Scan for the cell matching the given text and deliver its (x, y) coordinate at center. 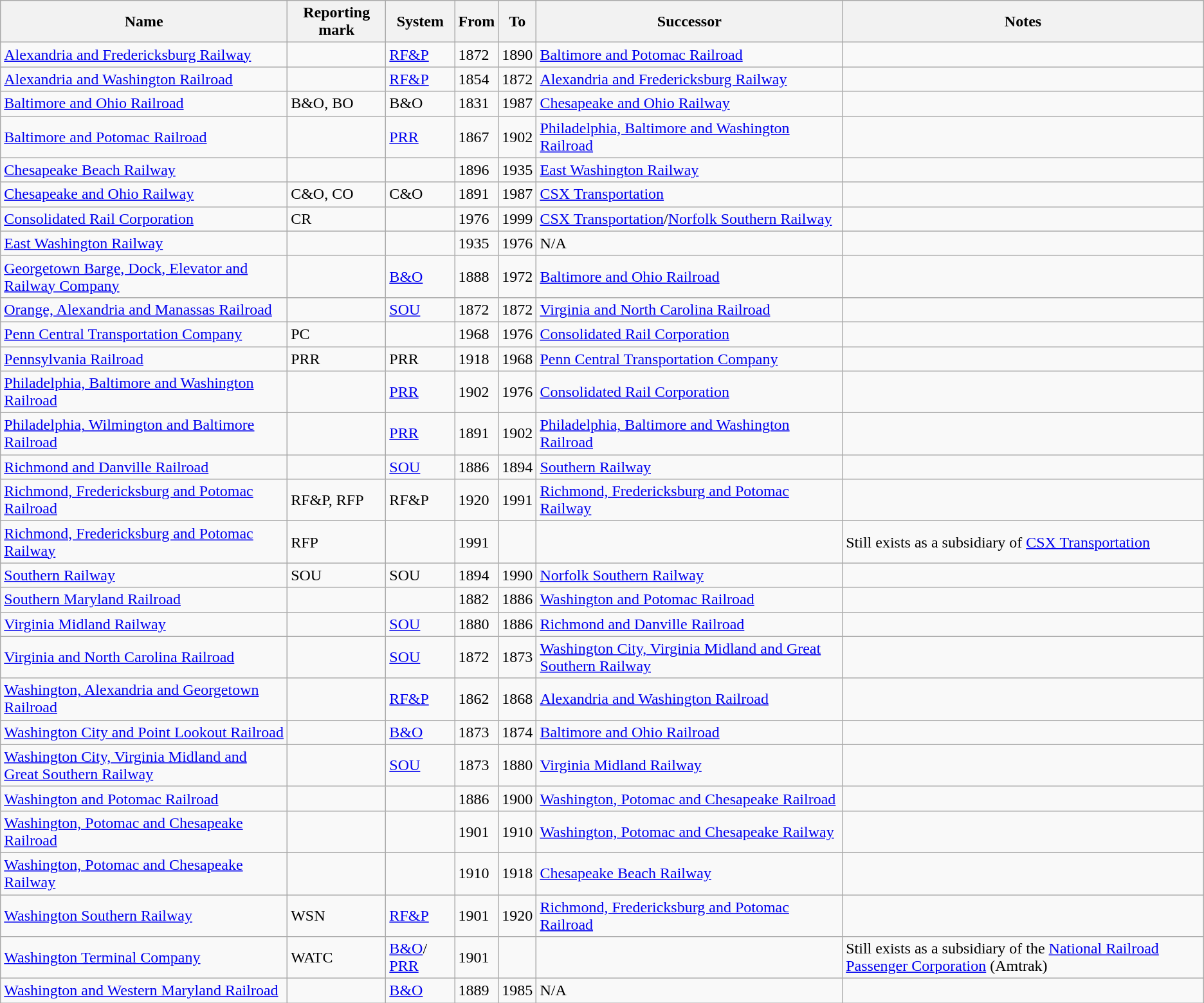
PC (337, 334)
1868 (517, 699)
Still exists as a subsidiary of the National Railroad Passenger Corporation (Amtrak) (1023, 957)
Norfolk Southern Railway (689, 575)
1882 (477, 600)
C&O (421, 194)
Washington and Western Maryland Railroad (144, 991)
1972 (517, 277)
1831 (477, 104)
1985 (517, 991)
Washington, Alexandria and Georgetown Railroad (144, 699)
1900 (517, 798)
1888 (477, 277)
To (517, 22)
WATC (337, 957)
Washington Southern Railway (144, 915)
1990 (517, 575)
1889 (477, 991)
Name (144, 22)
1862 (477, 699)
1874 (517, 732)
Southern Maryland Railroad (144, 600)
B&O/ PRR (421, 957)
CSX Transportation/Norfolk Southern Railway (689, 219)
1999 (517, 219)
Orange, Alexandria and Manassas Railroad (144, 309)
CSX Transportation (689, 194)
1867 (477, 136)
C&O, CO (337, 194)
Still exists as a subsidiary of CSX Transportation (1023, 542)
System (421, 22)
From (477, 22)
RFP (337, 542)
Pennsylvania Railroad (144, 358)
1890 (517, 55)
Reporting mark (337, 22)
Philadelphia, Wilmington and Baltimore Railroad (144, 434)
CR (337, 219)
1854 (477, 79)
Notes (1023, 22)
B&O, BO (337, 104)
WSN (337, 915)
Washington City and Point Lookout Railroad (144, 732)
Successor (689, 22)
RF&P, RFP (337, 501)
Washington Terminal Company (144, 957)
Georgetown Barge, Dock, Elevator and Railway Company (144, 277)
1896 (477, 170)
